Determine the [X, Y] coordinate at the center of the cell enclosing the given text.  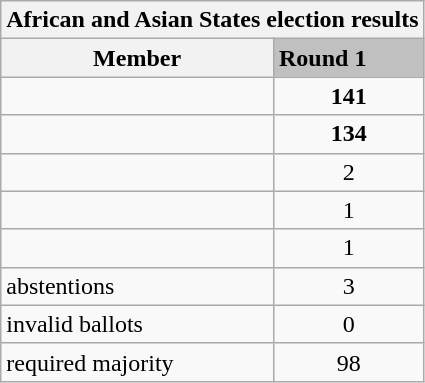
required majority [138, 362]
0 [348, 324]
2 [348, 172]
African and Asian States election results [212, 20]
98 [348, 362]
Round 1 [348, 58]
Member [138, 58]
invalid ballots [138, 324]
134 [348, 134]
abstentions [138, 286]
3 [348, 286]
141 [348, 96]
